Identify which cell holds the provided text, then report its (x, y) central coordinate. 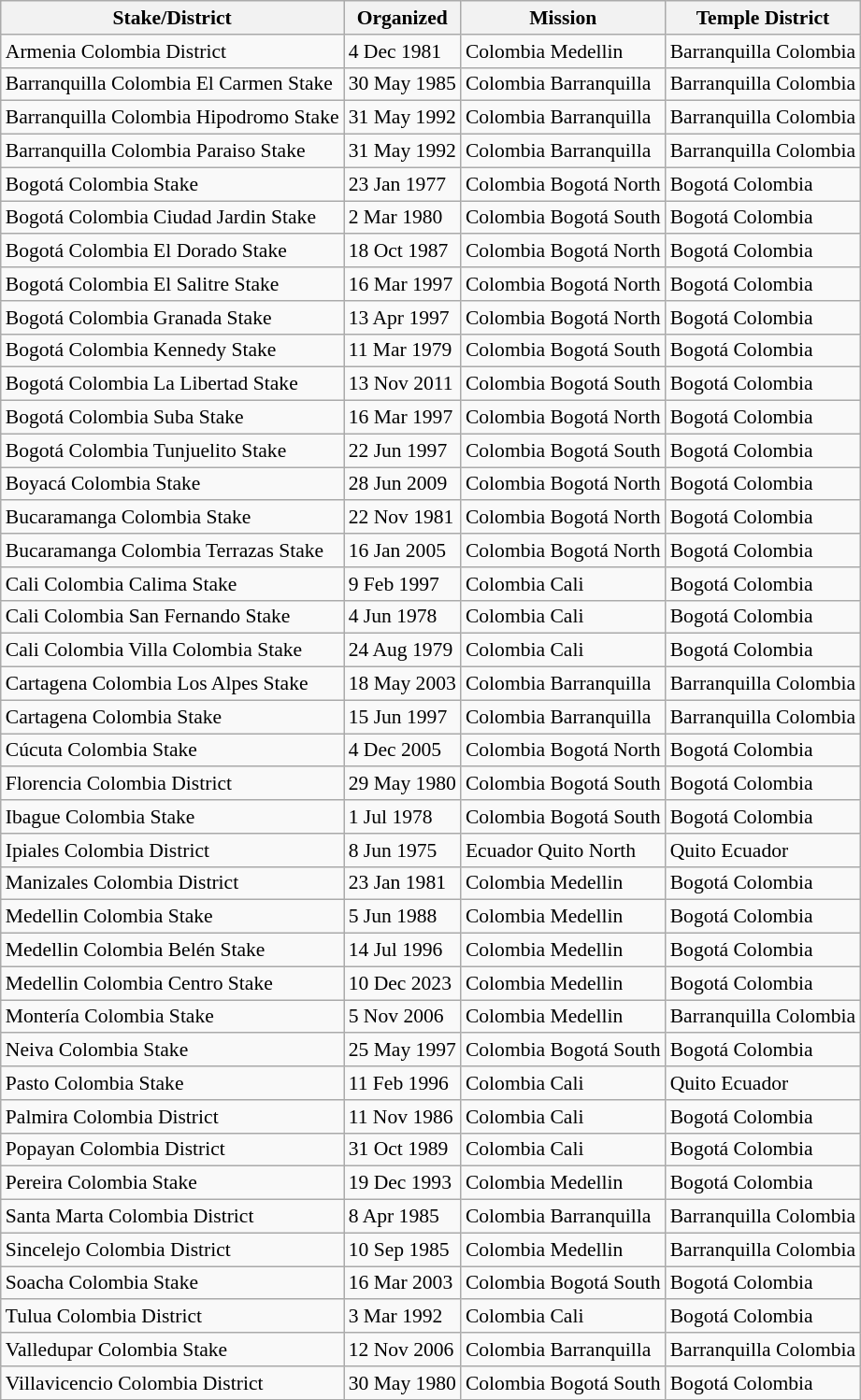
Popayan Colombia District (172, 1150)
Cúcuta Colombia Stake (172, 750)
Tulua Colombia District (172, 1317)
24 Aug 1979 (402, 650)
23 Jan 1981 (402, 883)
16 Jan 2005 (402, 550)
13 Apr 1997 (402, 318)
2 Mar 1980 (402, 218)
Bogotá Colombia El Salitre Stake (172, 284)
23 Jan 1977 (402, 184)
Bogotá Colombia Tunjuelito Stake (172, 450)
13 Nov 2011 (402, 384)
Medellin Colombia Belén Stake (172, 950)
4 Dec 1981 (402, 51)
8 Apr 1985 (402, 1217)
Bucaramanga Colombia Stake (172, 518)
Bucaramanga Colombia Terrazas Stake (172, 550)
Bogotá Colombia El Dorado Stake (172, 251)
18 May 2003 (402, 684)
29 May 1980 (402, 784)
Temple District (763, 18)
14 Jul 1996 (402, 950)
Medellin Colombia Centro Stake (172, 983)
Mission (563, 18)
Villavicencio Colombia District (172, 1383)
18 Oct 1987 (402, 251)
Cali Colombia Calima Stake (172, 584)
Barranquilla Colombia El Carmen Stake (172, 84)
Soacha Colombia Stake (172, 1283)
5 Nov 2006 (402, 1017)
Cali Colombia Villa Colombia Stake (172, 650)
Sincelejo Colombia District (172, 1250)
Bogotá Colombia La Libertad Stake (172, 384)
11 Feb 1996 (402, 1083)
11 Nov 1986 (402, 1117)
Organized (402, 18)
Neiva Colombia Stake (172, 1050)
Medellin Colombia Stake (172, 917)
30 May 1980 (402, 1383)
4 Dec 2005 (402, 750)
25 May 1997 (402, 1050)
Santa Marta Colombia District (172, 1217)
Stake/District (172, 18)
Barranquilla Colombia Paraiso Stake (172, 151)
5 Jun 1988 (402, 917)
10 Sep 1985 (402, 1250)
Bogotá Colombia Suba Stake (172, 418)
Valledupar Colombia Stake (172, 1350)
15 Jun 1997 (402, 717)
Ibague Colombia Stake (172, 817)
Cartagena Colombia Stake (172, 717)
4 Jun 1978 (402, 617)
Bogotá Colombia Granada Stake (172, 318)
11 Mar 1979 (402, 350)
16 Mar 2003 (402, 1283)
Bogotá Colombia Stake (172, 184)
22 Nov 1981 (402, 518)
28 Jun 2009 (402, 484)
Ipiales Colombia District (172, 850)
12 Nov 2006 (402, 1350)
Pasto Colombia Stake (172, 1083)
1 Jul 1978 (402, 817)
9 Feb 1997 (402, 584)
8 Jun 1975 (402, 850)
Palmira Colombia District (172, 1117)
3 Mar 1992 (402, 1317)
10 Dec 2023 (402, 983)
Boyacá Colombia Stake (172, 484)
Barranquilla Colombia Hipodromo Stake (172, 118)
Ecuador Quito North (563, 850)
31 Oct 1989 (402, 1150)
19 Dec 1993 (402, 1183)
Bogotá Colombia Kennedy Stake (172, 350)
Manizales Colombia District (172, 883)
Armenia Colombia District (172, 51)
30 May 1985 (402, 84)
Cartagena Colombia Los Alpes Stake (172, 684)
Cali Colombia San Fernando Stake (172, 617)
Bogotá Colombia Ciudad Jardin Stake (172, 218)
22 Jun 1997 (402, 450)
Montería Colombia Stake (172, 1017)
Pereira Colombia Stake (172, 1183)
Florencia Colombia District (172, 784)
